Find where the given text appears and provide that cell's center as (x, y) coordinate. 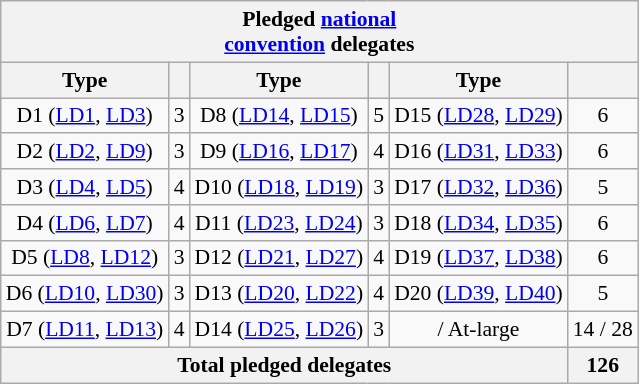
D10 (LD18, LD19) (280, 187)
D18 (LD34, LD35) (478, 223)
D14 (LD25, LD26) (280, 330)
D7 (LD11, LD13) (85, 330)
Total pledged delegates (284, 365)
126 (603, 365)
D12 (LD21, LD27) (280, 258)
14 / 28 (603, 330)
D17 (LD32, LD36) (478, 187)
D2 (LD2, LD9) (85, 152)
/ At-large (478, 330)
D6 (LD10, LD30) (85, 294)
D19 (LD37, LD38) (478, 258)
D4 (LD6, LD7) (85, 223)
D16 (LD31, LD33) (478, 152)
D15 (LD28, LD29) (478, 116)
D3 (LD4, LD5) (85, 187)
D11 (LD23, LD24) (280, 223)
Pledged nationalconvention delegates (320, 32)
D8 (LD14, LD15) (280, 116)
D1 (LD1, LD3) (85, 116)
D9 (LD16, LD17) (280, 152)
D20 (LD39, LD40) (478, 294)
D13 (LD20, LD22) (280, 294)
D5 (LD8, LD12) (85, 258)
